Determine the [X, Y] coordinate at the center of the cell enclosing the given text.  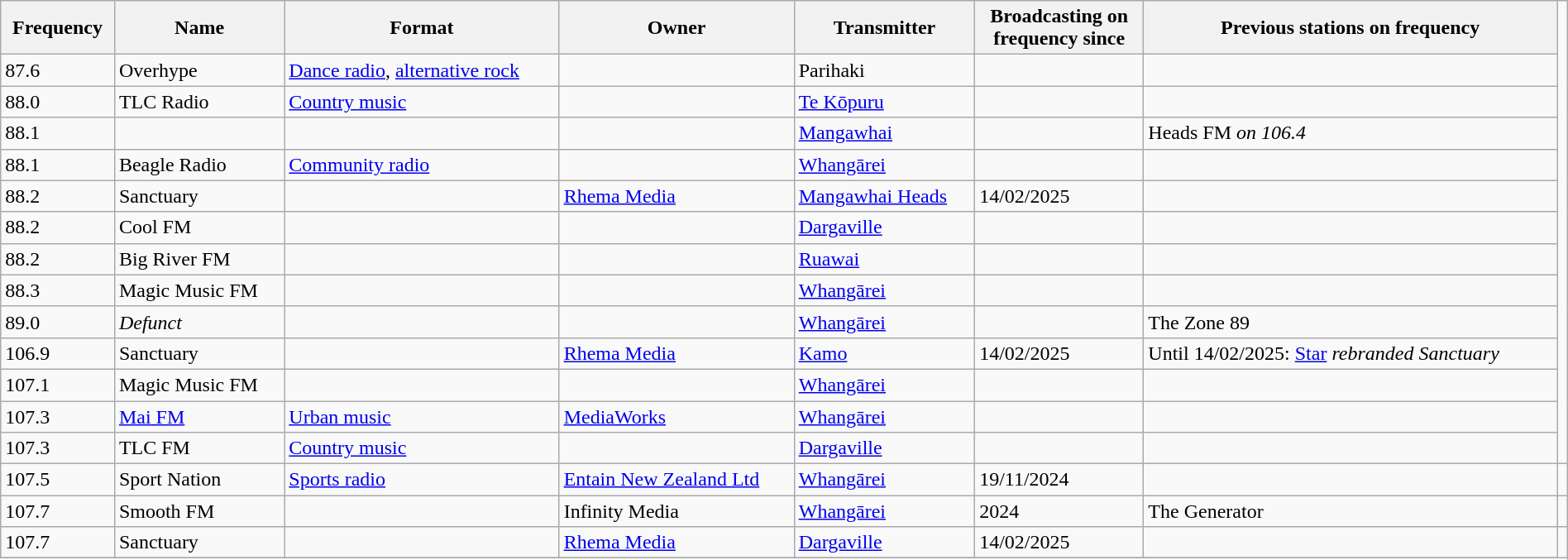
Parihaki [884, 70]
Mangawhai Heads [884, 196]
TLC Radio [198, 102]
Te Kōpuru [884, 102]
Community radio [422, 165]
Broadcasting onfrequency since [1059, 28]
107.5 [58, 480]
Urban music [422, 416]
Transmitter [884, 28]
Big River FM [198, 259]
Kamo [884, 353]
Ruawai [884, 259]
Name [198, 28]
106.9 [58, 353]
Dance radio, alternative rock [422, 70]
MediaWorks [676, 416]
Entain New Zealand Ltd [676, 480]
87.6 [58, 70]
Frequency [58, 28]
Smooth FM [198, 511]
Mai FM [198, 416]
Sports radio [422, 480]
Sport Nation [198, 480]
The Zone 89 [1350, 322]
107.1 [58, 385]
89.0 [58, 322]
TLC FM [198, 448]
Mangawhai [884, 133]
2024 [1059, 511]
Previous stations on frequency [1350, 28]
Format [422, 28]
Heads FM on 106.4 [1350, 133]
Beagle Radio [198, 165]
88.3 [58, 290]
The Generator [1350, 511]
Cool FM [198, 227]
Owner [676, 28]
Defunct [198, 322]
Infinity Media [676, 511]
88.0 [58, 102]
Overhype [198, 70]
19/11/2024 [1059, 480]
Until 14/02/2025: Star rebranded Sanctuary [1350, 353]
